Return [X, Y] of the center of cell containing provided text 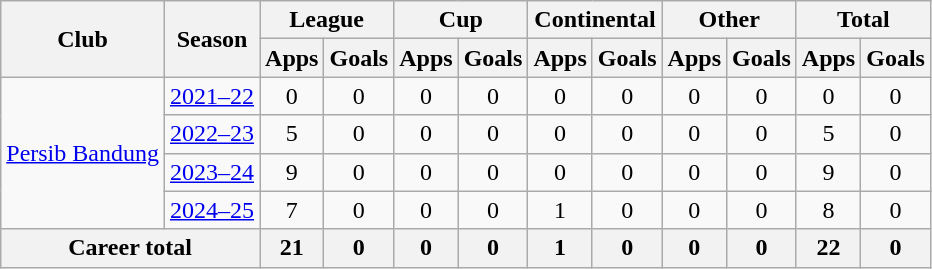
2024–25 [212, 210]
Season [212, 39]
Continental [595, 20]
League [327, 20]
21 [292, 248]
22 [828, 248]
2022–23 [212, 134]
Cup [461, 20]
Other [729, 20]
7 [292, 210]
2021–22 [212, 96]
Career total [130, 248]
Persib Bandung [83, 153]
8 [828, 210]
2023–24 [212, 172]
Club [83, 39]
Total [863, 20]
